From the cell containing the given text, extract its center point as (x, y) coordinate. 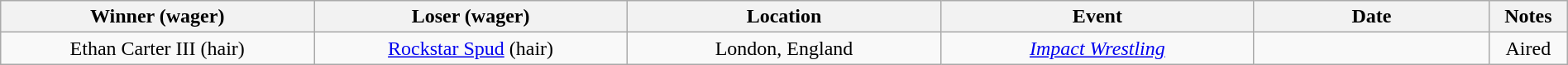
London, England (784, 48)
Impact Wrestling (1097, 48)
Aired (1528, 48)
Notes (1528, 17)
Loser (wager) (471, 17)
Rockstar Spud (hair) (471, 48)
Ethan Carter III (hair) (157, 48)
Event (1097, 17)
Winner (wager) (157, 17)
Date (1371, 17)
Location (784, 17)
